Return the (X, Y) coordinate for the center point of the cell that contains the specified text.  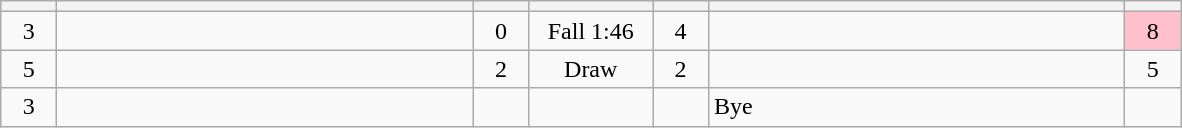
8 (1153, 31)
Bye (917, 107)
Draw (591, 69)
4 (680, 31)
Fall 1:46 (591, 31)
0 (501, 31)
